Provide the (X, Y) coordinate of the cell's center where the given text is located.  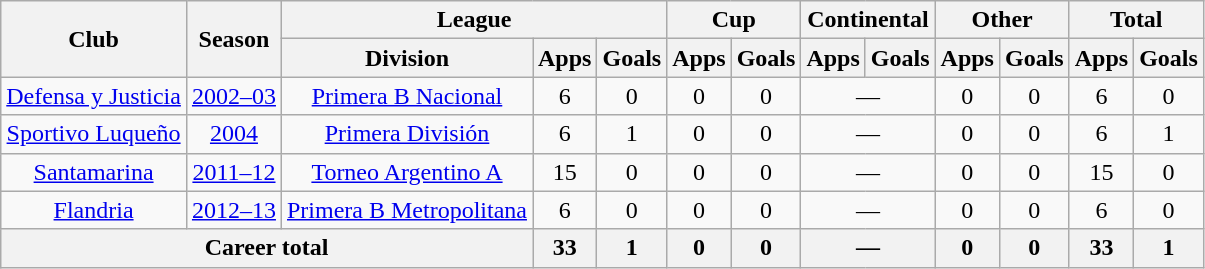
Continental (868, 20)
Torneo Argentino A (406, 172)
Cup (734, 20)
Defensa y Justicia (94, 96)
Primera B Nacional (406, 96)
Division (406, 58)
Season (234, 39)
Other (1002, 20)
Flandria (94, 210)
2002–03 (234, 96)
2012–13 (234, 210)
Career total (267, 248)
Total (1136, 20)
Sportivo Luqueño (94, 134)
2011–12 (234, 172)
Primera División (406, 134)
2004 (234, 134)
Club (94, 39)
League (474, 20)
Santamarina (94, 172)
Primera B Metropolitana (406, 210)
